For the text-containing cell, return its midpoint in (x, y) coordinate format. 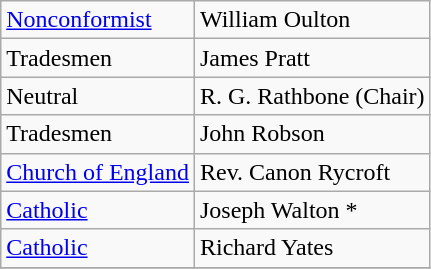
Rev. Canon Rycroft (312, 172)
Joseph Walton * (312, 210)
James Pratt (312, 58)
William Oulton (312, 20)
Nonconformist (98, 20)
Neutral (98, 96)
John Robson (312, 134)
Church of England (98, 172)
R. G. Rathbone (Chair) (312, 96)
Richard Yates (312, 248)
